For the text-containing cell, return its midpoint in [X, Y] coordinate format. 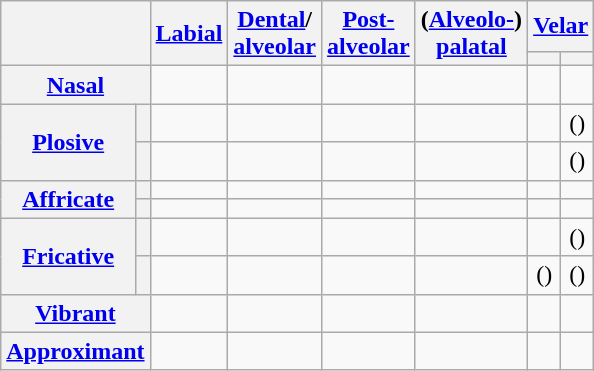
Labial [189, 34]
Plosive [68, 142]
(Alveolo-)palatal [471, 34]
Fricative [68, 256]
Dental/alveolar [275, 34]
Approximant [76, 351]
Affricate [68, 199]
Velar [561, 26]
Nasal [76, 85]
Vibrant [76, 313]
Post-alveolar [369, 34]
